Return (x, y) of the center of cell containing provided text 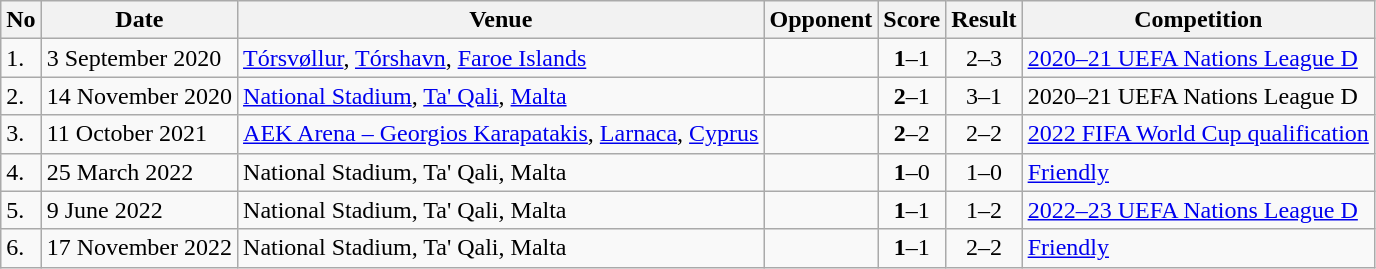
11 October 2021 (139, 134)
3–1 (984, 96)
2022–23 UEFA Nations League D (1198, 210)
4. (21, 172)
Competition (1198, 20)
5. (21, 210)
25 March 2022 (139, 172)
2. (21, 96)
Opponent (821, 20)
2–1 (912, 96)
1. (21, 58)
14 November 2020 (139, 96)
AEK Arena – Georgios Karapatakis, Larnaca, Cyprus (501, 134)
2022 FIFA World Cup qualification (1198, 134)
2–3 (984, 58)
17 November 2022 (139, 248)
Score (912, 20)
3 September 2020 (139, 58)
Date (139, 20)
Tórsvøllur, Tórshavn, Faroe Islands (501, 58)
9 June 2022 (139, 210)
6. (21, 248)
Result (984, 20)
Venue (501, 20)
No (21, 20)
3. (21, 134)
1–2 (984, 210)
